Capture the cell that displays the provided text and extract its (X, Y) central coordinate. 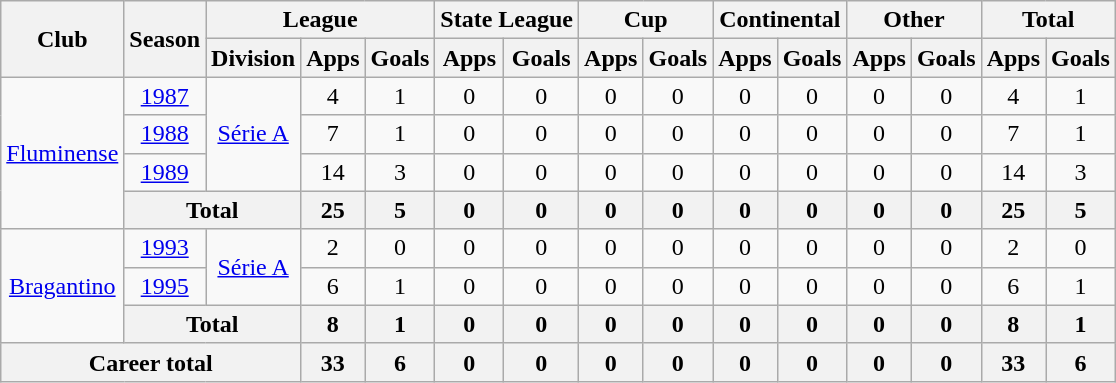
State League (507, 20)
Club (62, 39)
Bragantino (62, 286)
1995 (165, 286)
Continental (780, 20)
1989 (165, 172)
Fluminense (62, 153)
Division (254, 58)
1987 (165, 96)
League (320, 20)
1993 (165, 248)
Other (914, 20)
1988 (165, 134)
Season (165, 39)
Career total (151, 362)
Cup (646, 20)
